Locate the cell with the specified text and output its (x, y) center coordinate. 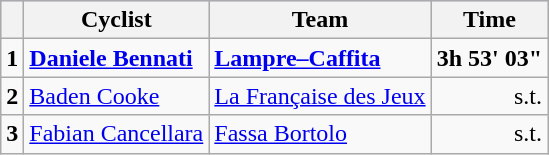
2 (12, 96)
Baden Cooke (116, 96)
3 (12, 134)
Time (489, 20)
Daniele Bennati (116, 58)
Fassa Bortolo (320, 134)
Fabian Cancellara (116, 134)
Lampre–Caffita (320, 58)
1 (12, 58)
3h 53' 03" (489, 58)
Cyclist (116, 20)
La Française des Jeux (320, 96)
Team (320, 20)
